Return (x, y) of the center of cell containing provided text 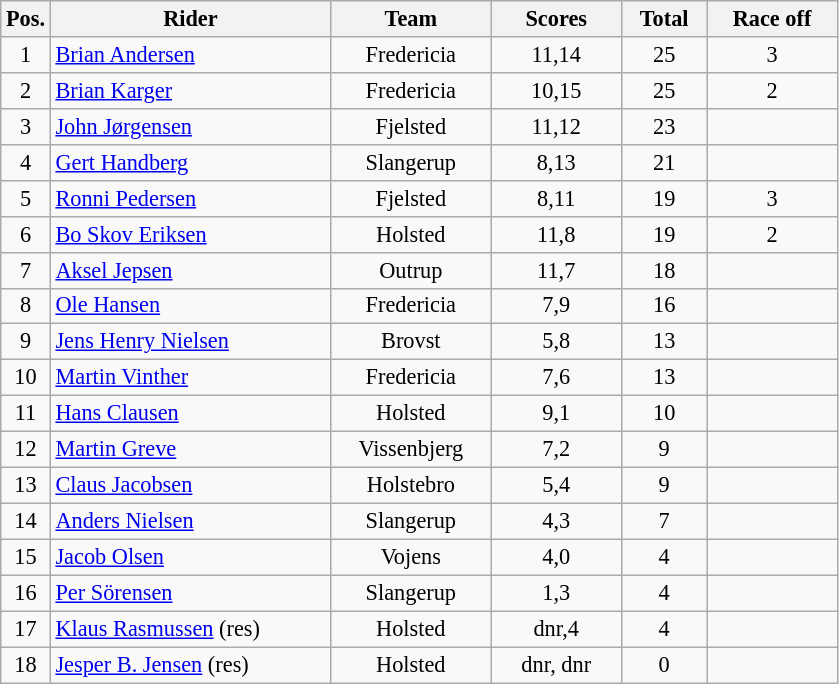
Brovst (411, 342)
11,14 (556, 55)
8,11 (556, 198)
Claus Jacobsen (190, 485)
21 (664, 162)
Brian Andersen (190, 55)
11,8 (556, 234)
Race off (772, 19)
Martin Greve (190, 450)
Rider (190, 19)
1 (26, 55)
Klaus Rasmussen (res) (190, 629)
9,1 (556, 414)
8,13 (556, 162)
7,6 (556, 378)
Total (664, 19)
11 (26, 414)
Holstebro (411, 485)
Jacob Olsen (190, 557)
6 (26, 234)
Team (411, 19)
14 (26, 521)
23 (664, 126)
Per Sörensen (190, 593)
Ronni Pedersen (190, 198)
1,3 (556, 593)
17 (26, 629)
Vojens (411, 557)
12 (26, 450)
dnr, dnr (556, 665)
Outrup (411, 270)
Aksel Jepsen (190, 270)
Gert Handberg (190, 162)
John Jørgensen (190, 126)
8 (26, 306)
10,15 (556, 90)
4,3 (556, 521)
Hans Clausen (190, 414)
5 (26, 198)
5,4 (556, 485)
11,7 (556, 270)
Vissenbjerg (411, 450)
Scores (556, 19)
4,0 (556, 557)
15 (26, 557)
5,8 (556, 342)
0 (664, 665)
Ole Hansen (190, 306)
7,2 (556, 450)
Bo Skov Eriksen (190, 234)
Martin Vinther (190, 378)
Jesper B. Jensen (res) (190, 665)
dnr,4 (556, 629)
Brian Karger (190, 90)
11,12 (556, 126)
7,9 (556, 306)
Anders Nielsen (190, 521)
Jens Henry Nielsen (190, 342)
Pos. (26, 19)
